Identify which cell holds the provided text, then report its (X, Y) central coordinate. 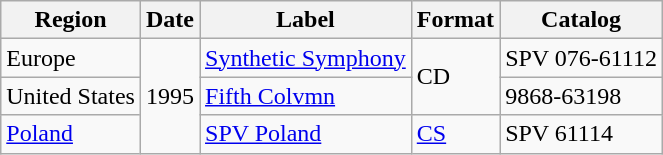
Poland (71, 134)
9868-63198 (582, 96)
SPV 61114 (582, 134)
Fifth Colvmn (306, 96)
CD (455, 77)
Date (170, 20)
Catalog (582, 20)
Label (306, 20)
Format (455, 20)
SPV 076-61112 (582, 58)
1995 (170, 96)
Synthetic Symphony (306, 58)
CS (455, 134)
SPV Poland (306, 134)
Europe (71, 58)
Region (71, 20)
United States (71, 96)
